Return [x, y] of the center of cell containing provided text 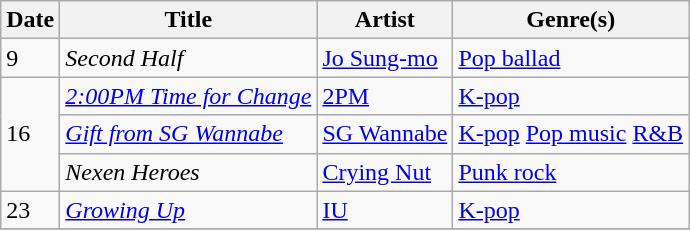
Artist [385, 20]
Crying Nut [385, 172]
Gift from SG Wannabe [188, 134]
Date [30, 20]
23 [30, 210]
2:00PM Time for Change [188, 96]
Growing Up [188, 210]
Nexen Heroes [188, 172]
9 [30, 58]
SG Wannabe [385, 134]
IU [385, 210]
16 [30, 134]
Pop ballad [571, 58]
Second Half [188, 58]
Jo Sung-mo [385, 58]
K-pop Pop music R&B [571, 134]
Genre(s) [571, 20]
Title [188, 20]
Punk rock [571, 172]
2PM [385, 96]
